For the text-containing cell, return its midpoint in [X, Y] coordinate format. 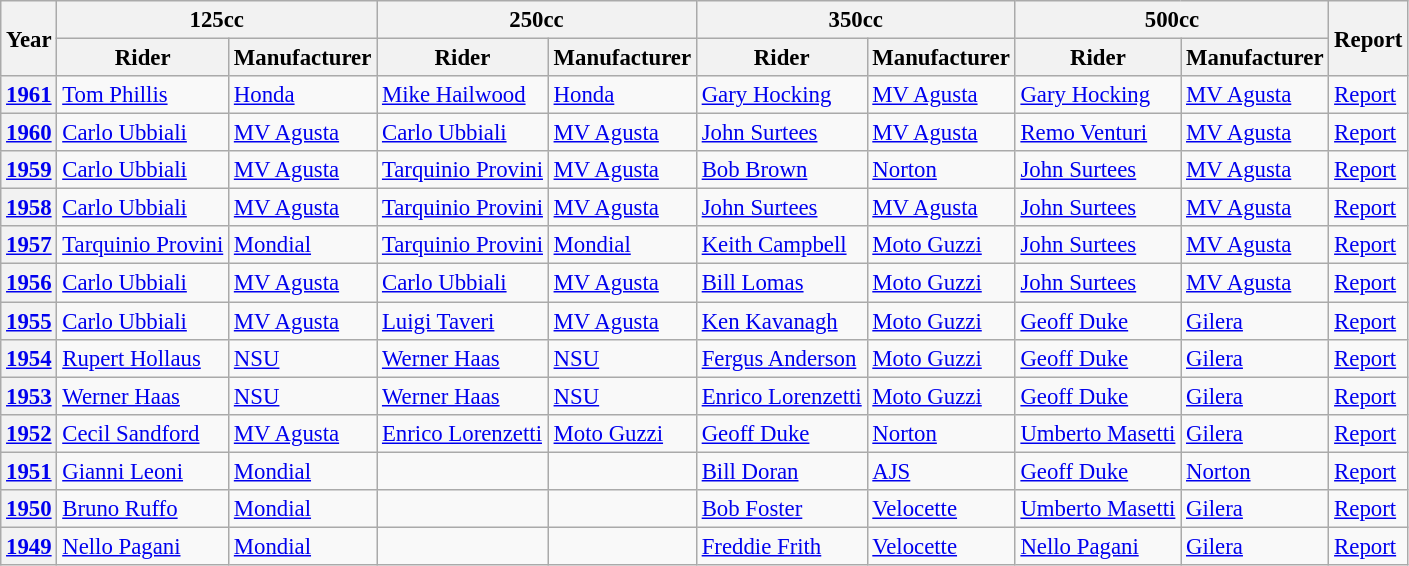
350cc [856, 20]
Luigi Taveri [463, 321]
Bruno Ruffo [143, 509]
1952 [29, 433]
Ken Kavanagh [782, 321]
1957 [29, 245]
Fergus Anderson [782, 358]
1959 [29, 170]
Keith Campbell [782, 245]
Cecil Sandford [143, 433]
Rupert Hollaus [143, 358]
125cc [217, 20]
1949 [29, 546]
1950 [29, 509]
1953 [29, 396]
Mike Hailwood [463, 95]
1951 [29, 471]
1955 [29, 321]
Remo Venturi [1098, 133]
1954 [29, 358]
Bill Lomas [782, 283]
Bill Doran [782, 471]
Gianni Leoni [143, 471]
Freddie Frith [782, 546]
1961 [29, 95]
Bob Foster [782, 509]
Bob Brown [782, 170]
250cc [537, 20]
500cc [1172, 20]
Tom Phillis [143, 95]
Year [29, 38]
1958 [29, 208]
AJS [941, 471]
1956 [29, 283]
1960 [29, 133]
